Capture the cell that displays the provided text and extract its (x, y) central coordinate. 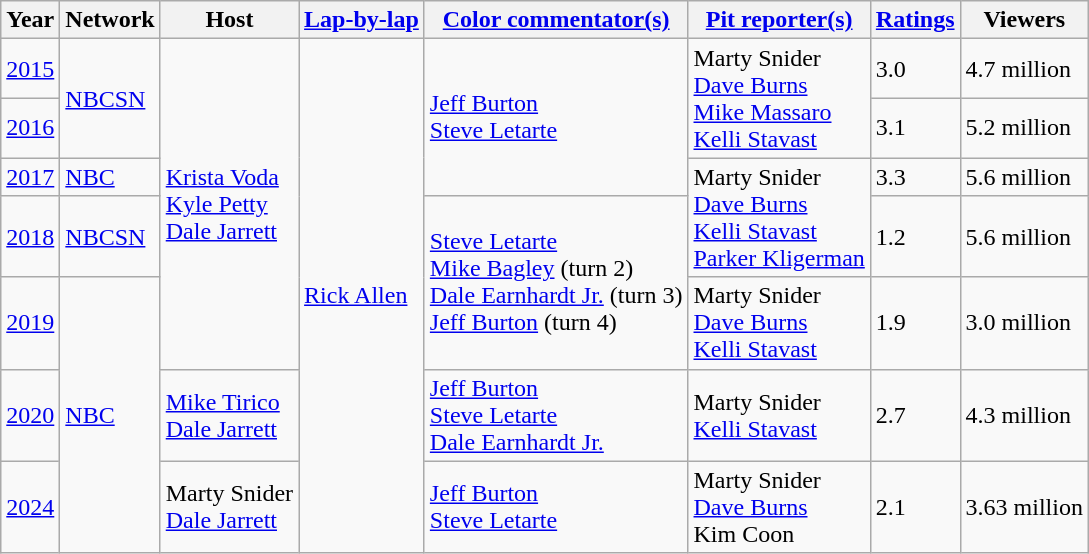
3.3 (915, 177)
1.2 (915, 236)
3.1 (915, 128)
Marty SniderKelli Stavast (779, 415)
Rick Allen (362, 296)
Network (110, 20)
2015 (30, 69)
3.0 (915, 69)
2016 (30, 128)
2024 (30, 507)
Krista VodaKyle PettyDale Jarrett (229, 204)
4.7 million (1024, 69)
Marty SniderDave BurnsKim Coon (779, 507)
2020 (30, 415)
Lap-by-lap (362, 20)
2.7 (915, 415)
Mike TiricoDale Jarrett (229, 415)
Color commentator(s) (556, 20)
4.3 million (1024, 415)
Year (30, 20)
2018 (30, 236)
Marty SniderDave BurnsKelli Stavast (779, 323)
Marty SniderDave BurnsMike MassaroKelli Stavast (779, 98)
Host (229, 20)
Viewers (1024, 20)
3.63 million (1024, 507)
1.9 (915, 323)
2017 (30, 177)
3.0 million (1024, 323)
2019 (30, 323)
Steve LetarteMike Bagley (turn 2)Dale Earnhardt Jr. (turn 3)Jeff Burton (turn 4) (556, 282)
Ratings (915, 20)
Marty SniderDale Jarrett (229, 507)
Pit reporter(s) (779, 20)
Marty SniderDave BurnsKelli StavastParker Kligerman (779, 218)
Jeff BurtonSteve LetarteDale Earnhardt Jr. (556, 415)
2.1 (915, 507)
5.2 million (1024, 128)
